Locate the cell with the specified text and output its [X, Y] center coordinate. 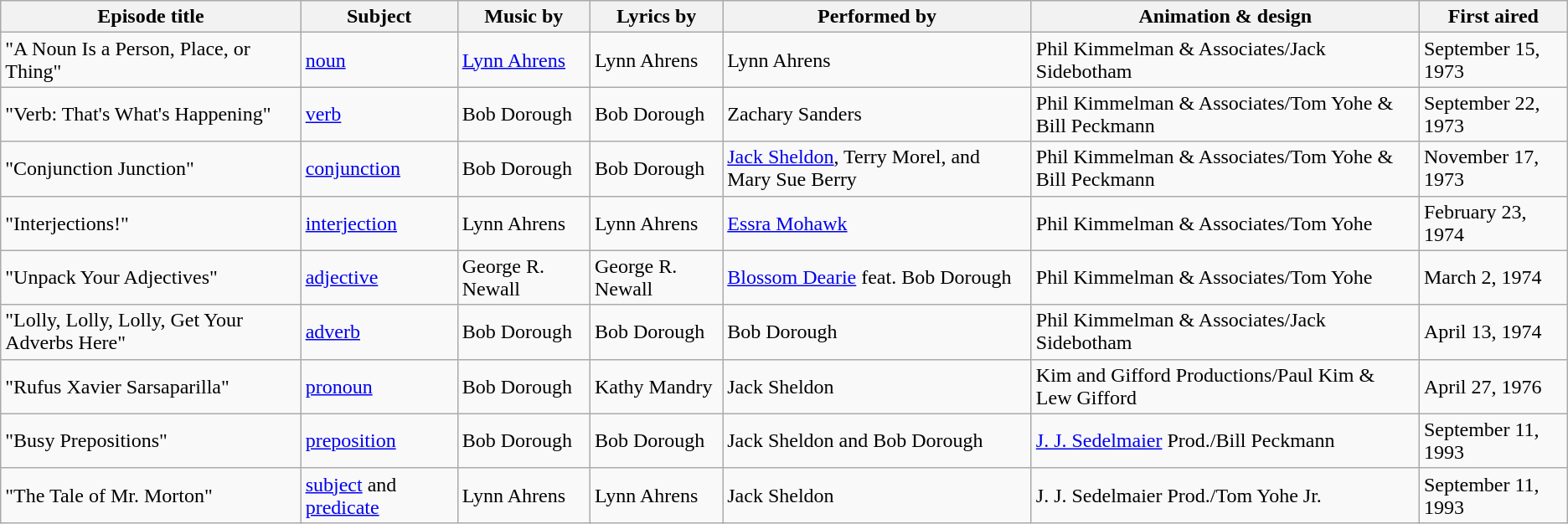
September 22, 1973 [1493, 114]
Performed by [878, 17]
Zachary Sanders [878, 114]
adjective [379, 278]
Music by [524, 17]
conjunction [379, 169]
subject and predicate [379, 496]
"The Tale of Mr. Morton" [151, 496]
preposition [379, 440]
September 15, 1973 [1493, 60]
J. J. Sedelmaier Prod./Tom Yohe Jr. [1225, 496]
"Conjunction Junction" [151, 169]
pronoun [379, 387]
Kathy Mandry [656, 387]
"Interjections!" [151, 223]
March 2, 1974 [1493, 278]
interjection [379, 223]
November 17, 1973 [1493, 169]
Blossom Dearie feat. Bob Dorough [878, 278]
April 27, 1976 [1493, 387]
Essra Mohawk [878, 223]
"Busy Prepositions" [151, 440]
"Lolly, Lolly, Lolly, Get Your Adverbs Here" [151, 331]
"Verb: That's What's Happening" [151, 114]
Jack Sheldon and Bob Dorough [878, 440]
"Rufus Xavier Sarsaparilla" [151, 387]
Kim and Gifford Productions/Paul Kim & Lew Gifford [1225, 387]
First aired [1493, 17]
Lyrics by [656, 17]
Subject [379, 17]
Jack Sheldon, Terry Morel, and Mary Sue Berry [878, 169]
adverb [379, 331]
April 13, 1974 [1493, 331]
February 23, 1974 [1493, 223]
"Unpack Your Adjectives" [151, 278]
"A Noun Is a Person, Place, or Thing" [151, 60]
J. J. Sedelmaier Prod./Bill Peckmann [1225, 440]
Episode title [151, 17]
Animation & design [1225, 17]
verb [379, 114]
noun [379, 60]
